Return the [x, y] coordinate for the center point of the cell that contains the specified text.  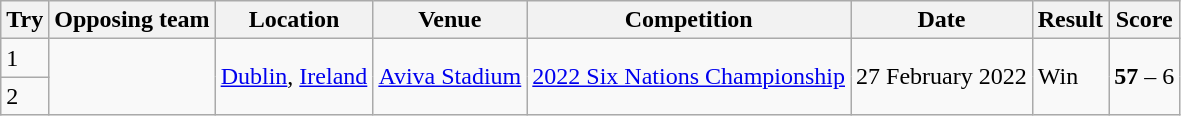
Competition [689, 20]
Win [1070, 77]
Venue [450, 20]
Location [294, 20]
57 – 6 [1144, 77]
Opposing team [132, 20]
2 [25, 96]
27 February 2022 [942, 77]
Date [942, 20]
Dublin, Ireland [294, 77]
Aviva Stadium [450, 77]
Score [1144, 20]
Result [1070, 20]
Try [25, 20]
1 [25, 58]
2022 Six Nations Championship [689, 77]
